Capture the cell that displays the provided text and extract its [X, Y] central coordinate. 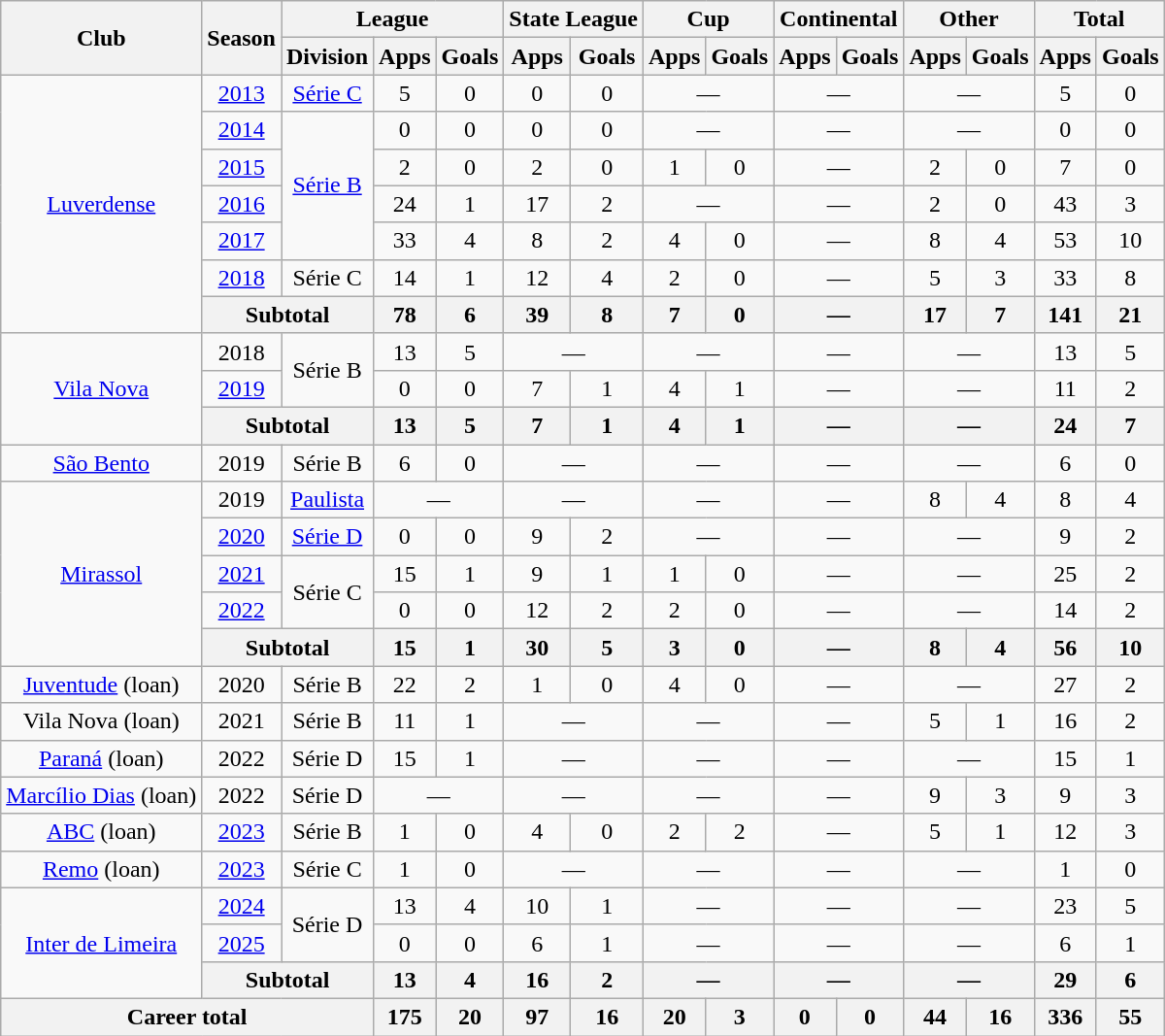
39 [538, 315]
Division [328, 56]
Inter de Limeira [101, 943]
336 [1065, 1017]
ABC (loan) [101, 832]
Club [101, 38]
25 [1065, 574]
Vila Nova (loan) [101, 721]
2017 [242, 241]
97 [538, 1017]
55 [1130, 1017]
Vila Nova [101, 388]
Marcílio Dias (loan) [101, 795]
2013 [242, 93]
2015 [242, 167]
27 [1065, 685]
53 [1065, 241]
29 [1065, 980]
São Bento [101, 463]
44 [935, 1017]
League [392, 19]
30 [538, 648]
43 [1065, 204]
Remo (loan) [101, 869]
2025 [242, 943]
Paraná (loan) [101, 758]
Paulista [328, 500]
Luverdense [101, 204]
Mirassol [101, 574]
2024 [242, 906]
Other [969, 19]
Season [242, 38]
2016 [242, 204]
Total [1099, 19]
175 [405, 1017]
2014 [242, 130]
21 [1130, 315]
State League [574, 19]
Juventude (loan) [101, 685]
22 [405, 685]
56 [1065, 648]
Continental [839, 19]
78 [405, 315]
Career total [187, 1017]
141 [1065, 315]
Cup [708, 19]
23 [1065, 906]
